For the text-containing cell, return its midpoint in (X, Y) coordinate format. 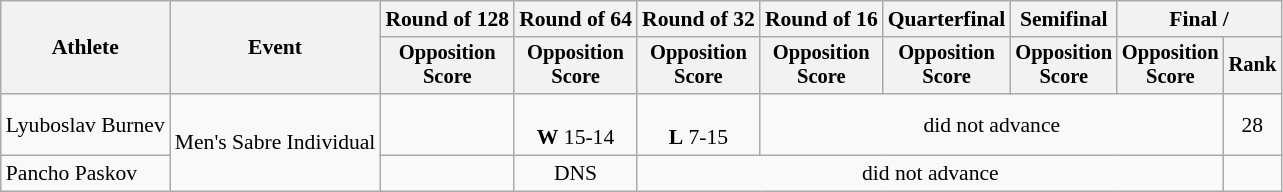
Round of 32 (698, 19)
L 7-15 (698, 124)
Athlete (86, 48)
28 (1253, 124)
Men's Sabre Individual (276, 142)
Round of 64 (576, 19)
Round of 128 (447, 19)
Rank (1253, 66)
Final / (1199, 19)
Lyuboslav Burnev (86, 124)
Semifinal (1064, 19)
Round of 16 (822, 19)
Quarterfinal (947, 19)
DNS (576, 174)
Pancho Paskov (86, 174)
Event (276, 48)
W 15-14 (576, 124)
